Provide the (X, Y) coordinate of the cell's center where the given text is located.  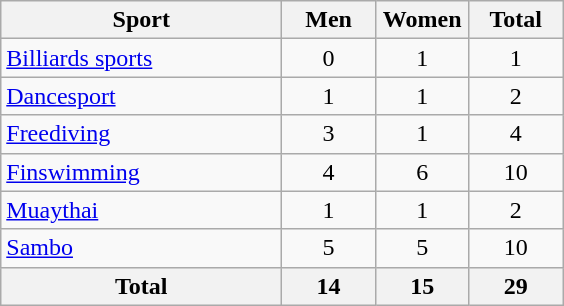
Billiards sports (142, 58)
14 (329, 286)
6 (422, 172)
Sport (142, 20)
Men (329, 20)
Sambo (142, 248)
0 (329, 58)
Dancesport (142, 96)
Muaythai (142, 210)
Finswimming (142, 172)
3 (329, 134)
Women (422, 20)
29 (516, 286)
15 (422, 286)
Freediving (142, 134)
